For the text-containing cell, return its midpoint in [x, y] coordinate format. 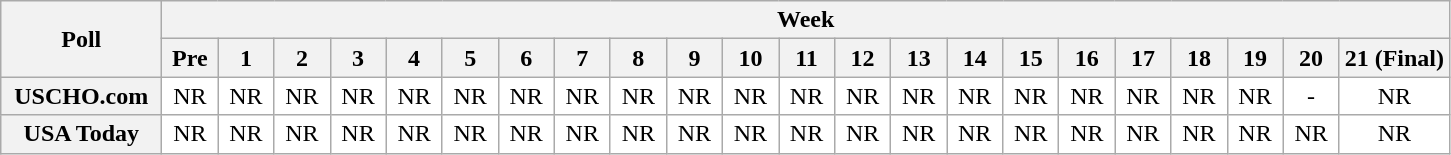
21 (Final) [1394, 58]
- [1311, 96]
11 [806, 58]
6 [526, 58]
14 [975, 58]
15 [1031, 58]
1 [246, 58]
17 [1143, 58]
9 [694, 58]
8 [638, 58]
19 [1255, 58]
USA Today [82, 134]
5 [470, 58]
13 [919, 58]
Pre [190, 58]
4 [414, 58]
Week [806, 20]
16 [1087, 58]
3 [358, 58]
7 [582, 58]
12 [863, 58]
20 [1311, 58]
USCHO.com [82, 96]
Poll [82, 39]
2 [302, 58]
18 [1199, 58]
10 [750, 58]
